For the text-containing cell, return its midpoint in [x, y] coordinate format. 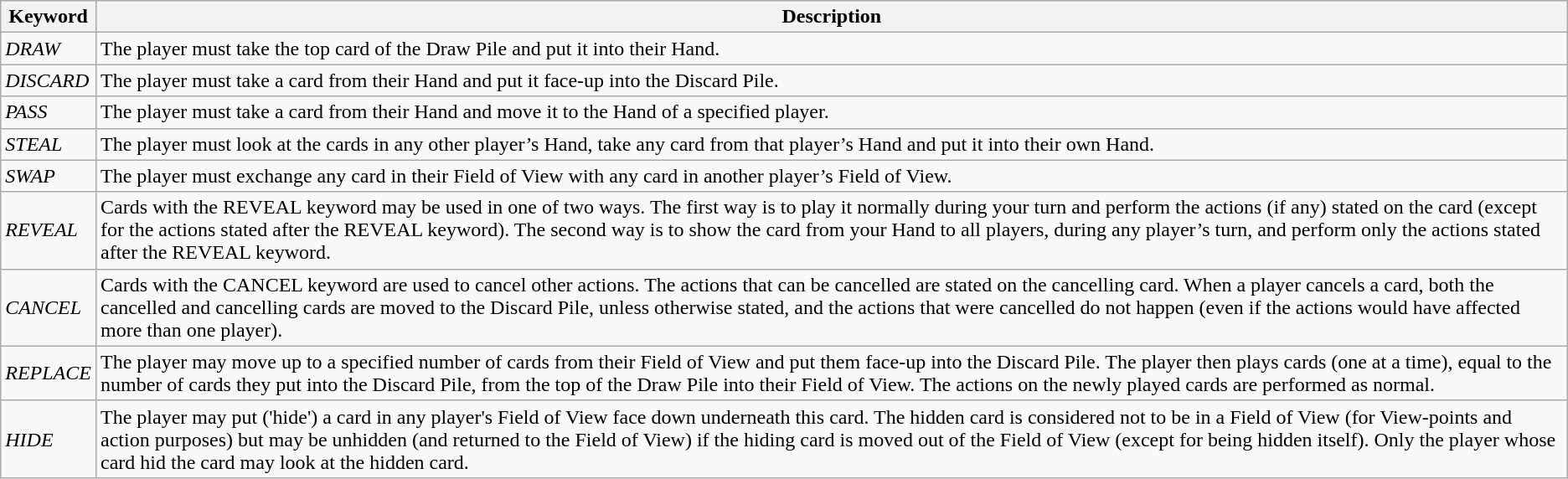
PASS [49, 112]
The player must take a card from their Hand and put it face-up into the Discard Pile. [831, 80]
CANCEL [49, 307]
Description [831, 17]
The player must take the top card of the Draw Pile and put it into their Hand. [831, 49]
DRAW [49, 49]
HIDE [49, 439]
The player must exchange any card in their Field of View with any card in another player’s Field of View. [831, 176]
DISCARD [49, 80]
REVEAL [49, 230]
Keyword [49, 17]
REPLACE [49, 373]
The player must look at the cards in any other player’s Hand, take any card from that player’s Hand and put it into their own Hand. [831, 144]
SWAP [49, 176]
STEAL [49, 144]
The player must take a card from their Hand and move it to the Hand of a specified player. [831, 112]
